Find where the given text appears and provide that cell's center as [x, y] coordinate. 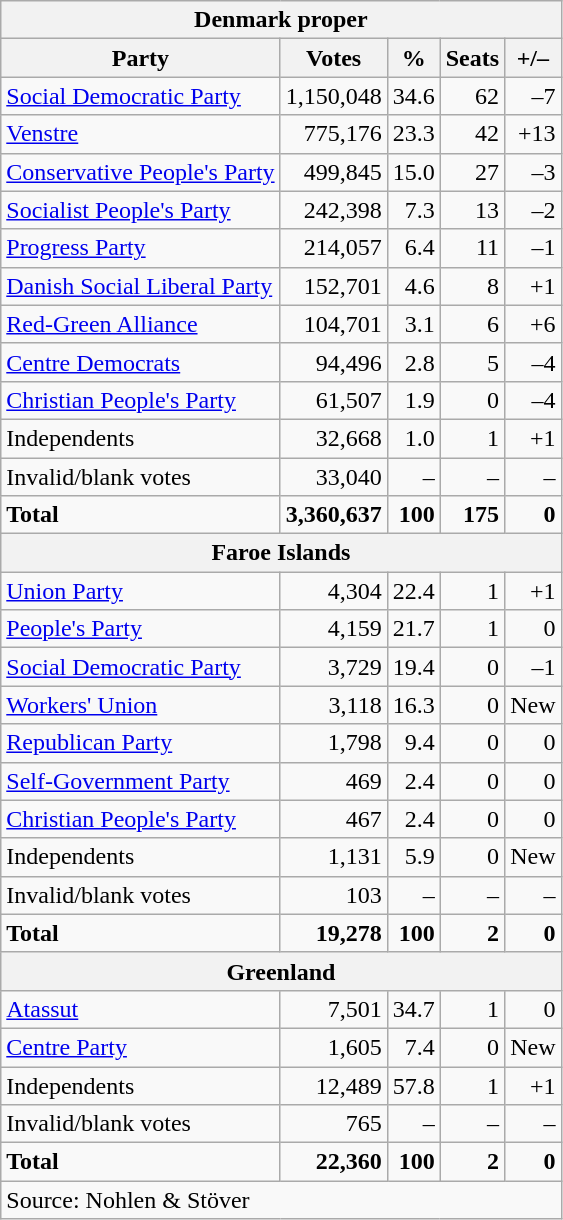
22.4 [414, 591]
57.8 [414, 1085]
Denmark proper [281, 20]
1,150,048 [334, 96]
Union Party [140, 591]
Party [140, 58]
+/– [533, 58]
467 [334, 819]
2.8 [414, 362]
7,501 [334, 1009]
Workers' Union [140, 705]
–2 [533, 210]
+13 [533, 134]
775,176 [334, 134]
15.0 [414, 172]
–3 [533, 172]
94,496 [334, 362]
+6 [533, 324]
Red-Green Alliance [140, 324]
62 [472, 96]
Votes [334, 58]
Conservative People's Party [140, 172]
16.3 [414, 705]
9.4 [414, 743]
Centre Democrats [140, 362]
19,278 [334, 933]
175 [472, 515]
Republican Party [140, 743]
8 [472, 286]
33,040 [334, 477]
Centre Party [140, 1047]
Source: Nohlen & Stöver [281, 1200]
4,304 [334, 591]
7.4 [414, 1047]
Greenland [281, 971]
6.4 [414, 248]
1,798 [334, 743]
23.3 [414, 134]
Atassut [140, 1009]
11 [472, 248]
765 [334, 1124]
1.0 [414, 438]
3,118 [334, 705]
4.6 [414, 286]
Socialist People's Party [140, 210]
7.3 [414, 210]
Faroe Islands [281, 553]
Progress Party [140, 248]
22,360 [334, 1162]
27 [472, 172]
1,131 [334, 857]
21.7 [414, 629]
12,489 [334, 1085]
% [414, 58]
5.9 [414, 857]
32,668 [334, 438]
13 [472, 210]
Venstre [140, 134]
103 [334, 895]
1,605 [334, 1047]
4,159 [334, 629]
Self-Government Party [140, 781]
152,701 [334, 286]
3,729 [334, 667]
19.4 [414, 667]
3.1 [414, 324]
People's Party [140, 629]
Danish Social Liberal Party [140, 286]
Seats [472, 58]
469 [334, 781]
242,398 [334, 210]
–7 [533, 96]
3,360,637 [334, 515]
34.6 [414, 96]
5 [472, 362]
104,701 [334, 324]
499,845 [334, 172]
42 [472, 134]
61,507 [334, 400]
6 [472, 324]
214,057 [334, 248]
34.7 [414, 1009]
1.9 [414, 400]
